Extract the (X, Y) coordinate from the center of the cell holding the provided text.  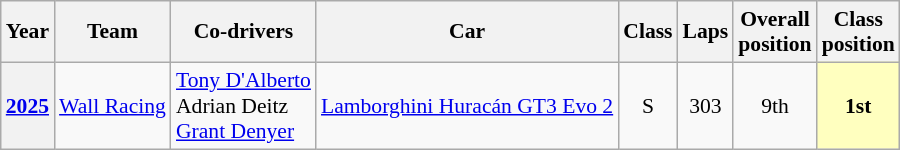
Lamborghini Huracán GT3 Evo 2 (467, 106)
Classposition (858, 32)
Class (648, 32)
9th (774, 106)
Overallposition (774, 32)
Tony D'Alberto Adrian Deitz Grant Denyer (244, 106)
1st (858, 106)
Team (112, 32)
Co-drivers (244, 32)
S (648, 106)
303 (706, 106)
Wall Racing (112, 106)
Year (28, 32)
Car (467, 32)
Laps (706, 32)
2025 (28, 106)
